Scan for the cell matching the given text and deliver its [X, Y] coordinate at center. 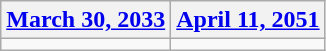
March 30, 2033 [86, 20]
April 11, 2051 [248, 20]
